Capture the cell that displays the provided text and extract its [X, Y] central coordinate. 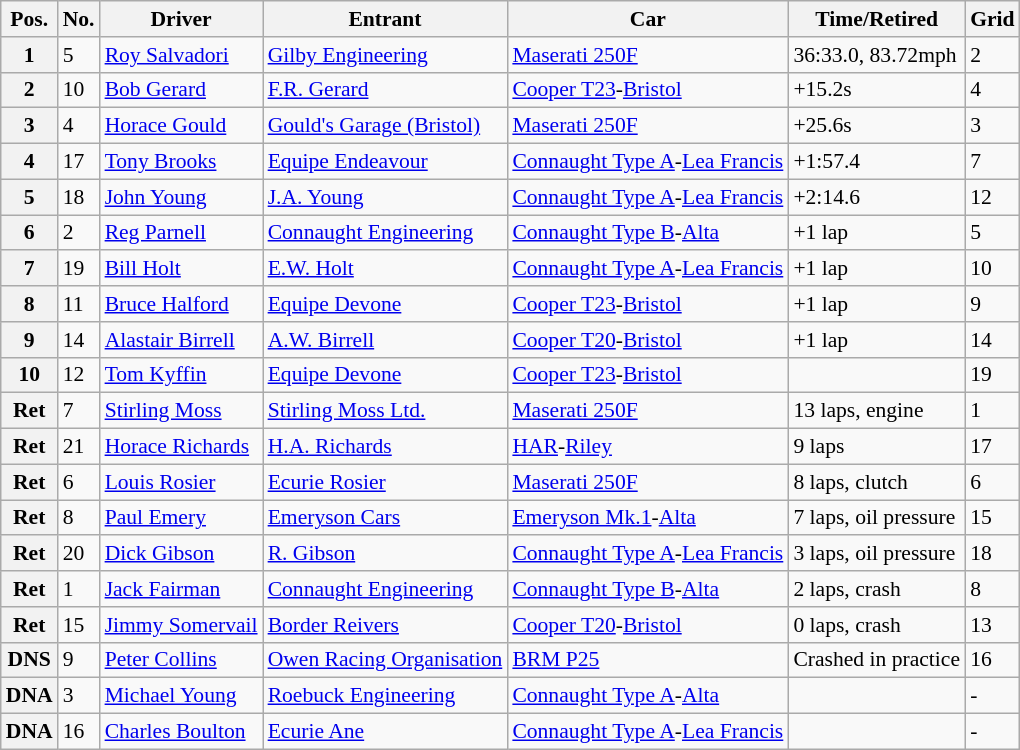
+1:57.4 [876, 162]
+2:14.6 [876, 197]
Charles Boulton [182, 732]
J.A. Young [386, 197]
Connaught Type A-Alta [648, 696]
John Young [182, 197]
0 laps, crash [876, 625]
Equipe Endeavour [386, 162]
Bill Holt [182, 269]
Louis Rosier [182, 482]
Emeryson Cars [386, 518]
Roy Salvadori [182, 55]
Paul Emery [182, 518]
Stirling Moss [182, 411]
Car [648, 19]
9 laps [876, 447]
+15.2s [876, 90]
Dick Gibson [182, 554]
R. Gibson [386, 554]
Entrant [386, 19]
3 laps, oil pressure [876, 554]
Alastair Birrell [182, 340]
Owen Racing Organisation [386, 660]
Pos. [30, 19]
13 [992, 625]
+25.6s [876, 126]
Reg Parnell [182, 233]
Driver [182, 19]
Stirling Moss Ltd. [386, 411]
Jimmy Somervail [182, 625]
20 [79, 554]
Time/Retired [876, 19]
Bob Gerard [182, 90]
Tony Brooks [182, 162]
BRM P25 [648, 660]
Jack Fairman [182, 589]
Bruce Halford [182, 304]
Horace Richards [182, 447]
Gilby Engineering [386, 55]
Grid [992, 19]
DNS [30, 660]
7 laps, oil pressure [876, 518]
Ecurie Rosier [386, 482]
A.W. Birrell [386, 340]
Tom Kyffin [182, 375]
13 laps, engine [876, 411]
Ecurie Ane [386, 732]
Border Reivers [386, 625]
Michael Young [182, 696]
Gould's Garage (Bristol) [386, 126]
2 laps, crash [876, 589]
H.A. Richards [386, 447]
Emeryson Mk.1-Alta [648, 518]
8 laps, clutch [876, 482]
Crashed in practice [876, 660]
F.R. Gerard [386, 90]
Roebuck Engineering [386, 696]
No. [79, 19]
E.W. Holt [386, 269]
Peter Collins [182, 660]
HAR-Riley [648, 447]
Horace Gould [182, 126]
21 [79, 447]
36:33.0, 83.72mph [876, 55]
11 [79, 304]
